Output the (x, y) coordinate of the center of the cell containing the given text.  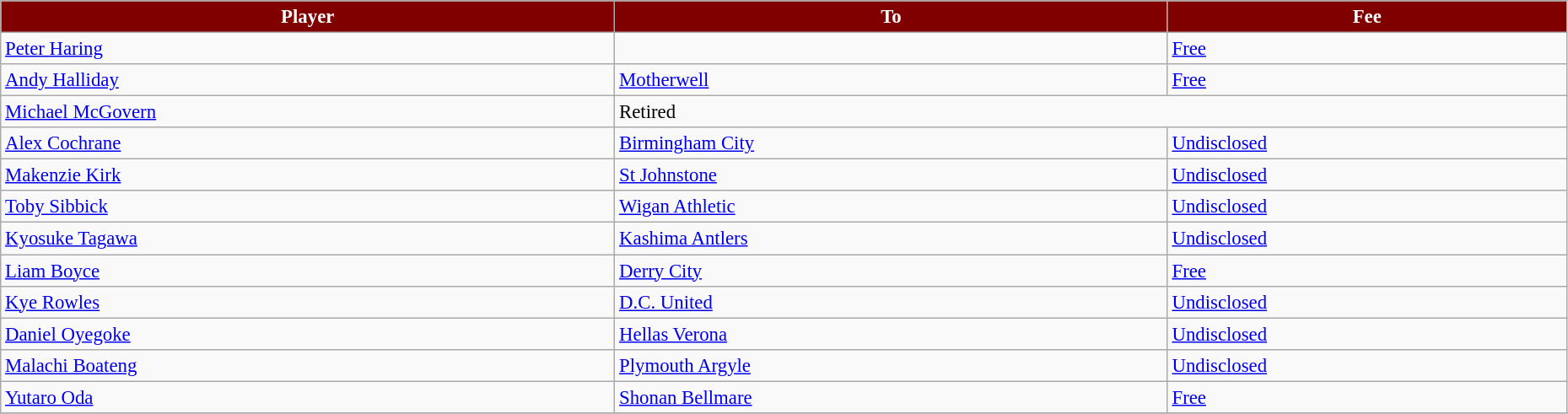
Fee (1366, 17)
Daniel Oyegoke (308, 334)
St Johnstone (891, 175)
Kyosuke Tagawa (308, 239)
Alex Cochrane (308, 143)
Andy Halliday (308, 80)
D.C. United (891, 302)
Retired (1091, 112)
Liam Boyce (308, 271)
Yutaro Oda (308, 397)
Player (308, 17)
Kye Rowles (308, 302)
To (891, 17)
Malachi Boateng (308, 365)
Michael McGovern (308, 112)
Wigan Athletic (891, 207)
Motherwell (891, 80)
Hellas Verona (891, 334)
Plymouth Argyle (891, 365)
Kashima Antlers (891, 239)
Birmingham City (891, 143)
Peter Haring (308, 49)
Derry City (891, 271)
Shonan Bellmare (891, 397)
Toby Sibbick (308, 207)
Makenzie Kirk (308, 175)
